For the text-containing cell, return its midpoint in (x, y) coordinate format. 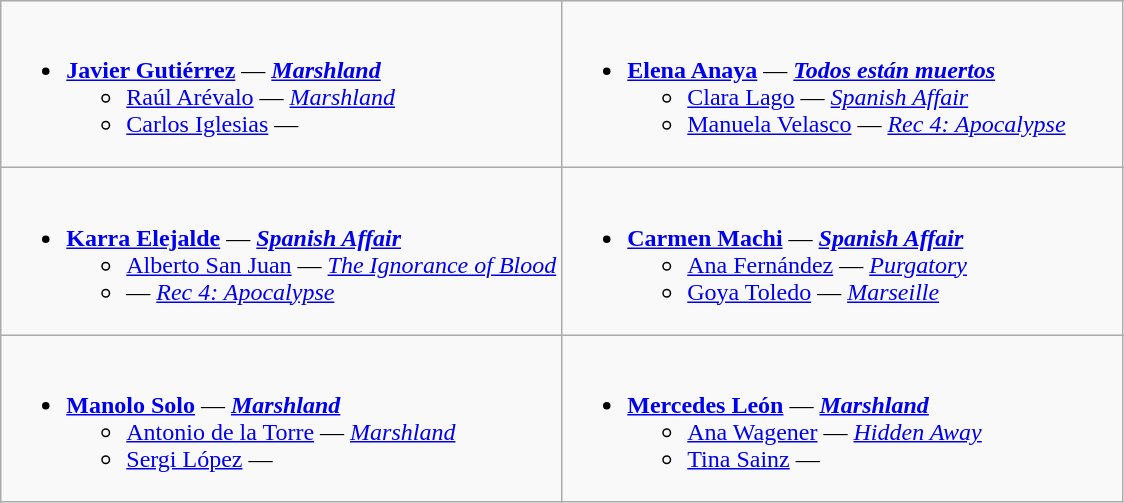
Elena Anaya — Todos están muertosClara Lago — Spanish AffairManuela Velasco — Rec 4: Apocalypse (842, 84)
Karra Elejalde — Spanish AffairAlberto San Juan — The Ignorance of Blood — Rec 4: Apocalypse (282, 252)
Mercedes León — MarshlandAna Wagener — Hidden AwayTina Sainz — (842, 418)
Manolo Solo — MarshlandAntonio de la Torre — MarshlandSergi López — (282, 418)
Carmen Machi — Spanish AffairAna Fernández — PurgatoryGoya Toledo — Marseille (842, 252)
Javier Gutiérrez — MarshlandRaúl Arévalo — MarshlandCarlos Iglesias — (282, 84)
